Search for the cell housing the specified text and yield its [x, y] center coordinate. 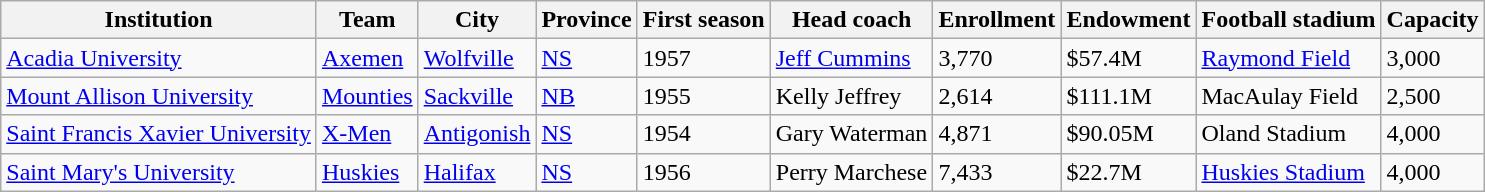
$111.1M [1128, 96]
Acadia University [159, 58]
3,770 [997, 58]
Head coach [852, 20]
Huskies Stadium [1288, 172]
$90.05M [1128, 134]
Saint Mary's University [159, 172]
Mounties [367, 96]
Axemen [367, 58]
1954 [704, 134]
Oland Stadium [1288, 134]
$57.4M [1128, 58]
X-Men [367, 134]
Sackville [477, 96]
City [477, 20]
Jeff Cummins [852, 58]
First season [704, 20]
2,614 [997, 96]
1956 [704, 172]
MacAulay Field [1288, 96]
Endowment [1128, 20]
$22.7M [1128, 172]
4,871 [997, 134]
Halifax [477, 172]
7,433 [997, 172]
Enrollment [997, 20]
1955 [704, 96]
Football stadium [1288, 20]
Mount Allison University [159, 96]
Kelly Jeffrey [852, 96]
Wolfville [477, 58]
Perry Marchese [852, 172]
NB [586, 96]
1957 [704, 58]
Gary Waterman [852, 134]
Institution [159, 20]
Saint Francis Xavier University [159, 134]
2,500 [1432, 96]
Province [586, 20]
Antigonish [477, 134]
Raymond Field [1288, 58]
3,000 [1432, 58]
Capacity [1432, 20]
Huskies [367, 172]
Team [367, 20]
